Determine the (x, y) coordinate at the center of the cell enclosing the given text.  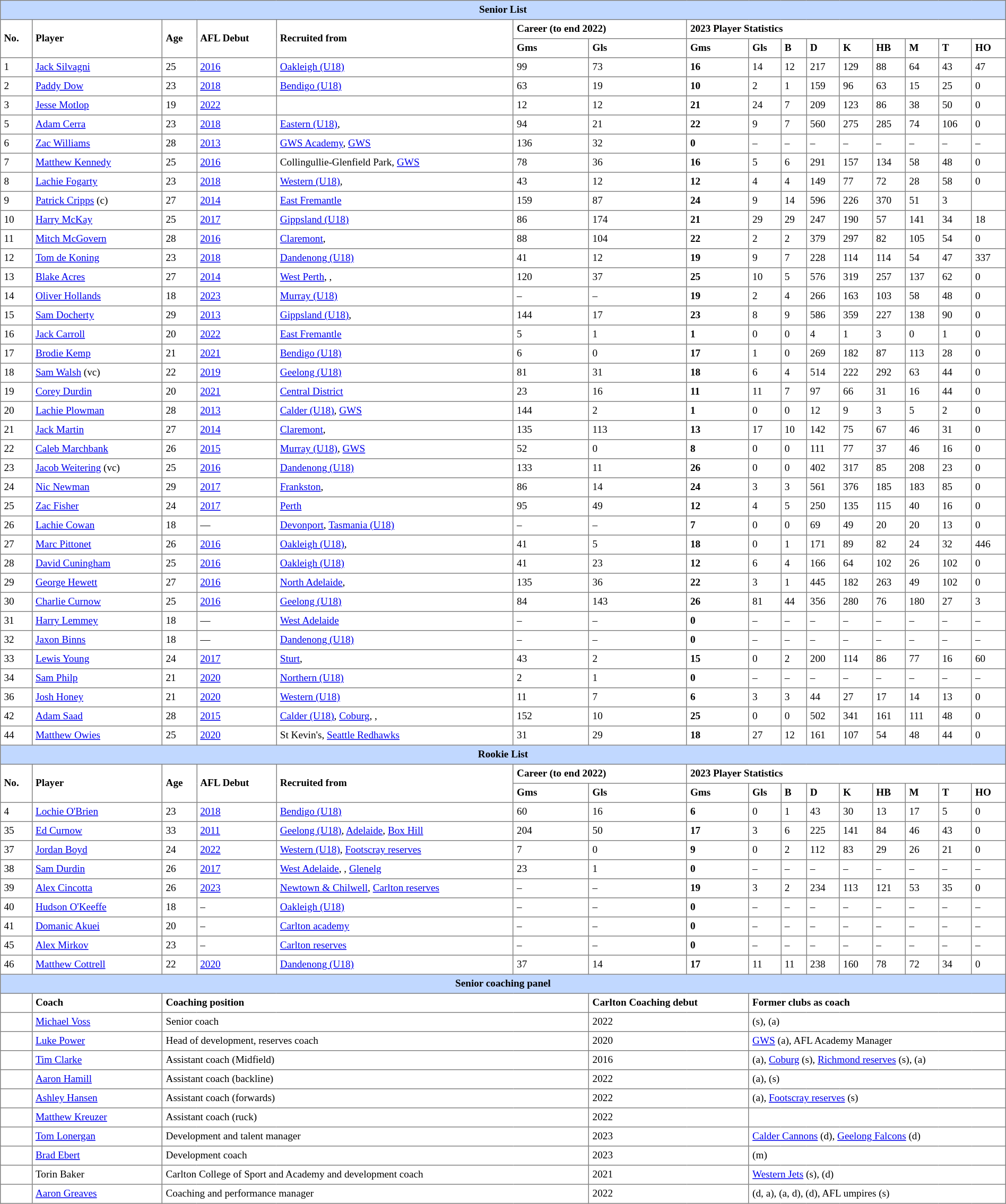
Michael Voss (97, 1022)
Carlton academy (395, 927)
222 (856, 373)
291 (823, 163)
94 (551, 125)
285 (889, 125)
Devonport, Tasmania (U18) (395, 526)
(a), (s) (877, 1079)
Zac Fisher (97, 507)
105 (922, 239)
152 (551, 717)
204 (551, 831)
227 (889, 316)
99 (551, 67)
Jack Martin (97, 430)
95 (551, 507)
Ed Curnow (97, 831)
Lachie Fogarty (97, 182)
Senior coach (376, 1022)
Tom de Koning (97, 258)
North Adelaide, (395, 583)
Western (U18), (395, 182)
280 (856, 602)
Paddy Dow (97, 86)
Domanic Akuei (97, 927)
370 (889, 201)
Brodie Kemp (97, 354)
(s), (a) (877, 1022)
(a), Coburg (s), Richmond reserves (s), (a) (877, 1060)
171 (823, 545)
Western (U18), Footscray reserves (395, 850)
586 (823, 316)
Northern (U18) (395, 678)
143 (638, 602)
359 (856, 316)
112 (823, 850)
75 (856, 430)
Frankston, (395, 487)
51 (922, 201)
Geelong (U18), Adelaide, Box Hill (395, 831)
Coach (97, 1003)
Assistant coach (forwards) (376, 1098)
Torin Baker (97, 1175)
West Adelaide, , Glenelg (395, 869)
157 (856, 163)
Newtown & Chilwell, Carlton reserves (395, 888)
Jaxon Binns (97, 640)
57 (889, 220)
Senior coaching panel (503, 984)
69 (823, 526)
Assistant coach (ruck) (376, 1118)
Sam Walsh (vc) (97, 373)
Murray (U18) (395, 296)
St Kevin's, Seattle Redhawks (395, 736)
Western Jets (s), (d) (877, 1175)
Carlton Coaching debut (669, 1003)
62 (955, 277)
Harry Lemmey (97, 621)
Hudson O'Keeffe (97, 908)
208 (922, 468)
446 (988, 545)
275 (856, 125)
GWS Academy, GWS (395, 144)
Lachie Cowan (97, 526)
Calder (U18), Coburg, , (395, 717)
106 (955, 125)
561 (823, 487)
Murray (U18), GWS (395, 449)
Lewis Young (97, 659)
Matthew Cottrell (97, 965)
137 (922, 277)
Ashley Hansen (97, 1098)
134 (889, 163)
Jack Silvagni (97, 67)
(a), Footscray reserves (s) (877, 1098)
266 (823, 296)
Perth (395, 507)
Blake Acres (97, 277)
502 (823, 717)
Jesse Motlop (97, 106)
GWS (a), AFL Academy Manager (877, 1041)
136 (551, 144)
2019 (237, 373)
Lachie Plowman (97, 411)
73 (638, 67)
200 (823, 659)
Charlie Curnow (97, 602)
76 (889, 602)
Adam Saad (97, 717)
319 (856, 277)
Oakleigh (U18), (395, 545)
263 (889, 583)
39 (16, 888)
402 (823, 468)
Lochie O'Brien (97, 812)
379 (823, 239)
Jordan Boyd (97, 850)
Harry McKay (97, 220)
David Cuningham (97, 564)
138 (922, 316)
129 (856, 67)
2011 (237, 831)
133 (551, 468)
Alex Mirkov (97, 946)
Matthew Kreuzer (97, 1118)
149 (823, 182)
Coaching position (376, 1003)
185 (889, 487)
Oliver Hollands (97, 296)
337 (988, 258)
445 (823, 583)
Former clubs as coach (877, 1003)
42 (16, 717)
Tim Clarke (97, 1060)
Corey Durdin (97, 392)
66 (856, 392)
297 (856, 239)
Assistant coach (Midfield) (376, 1060)
160 (856, 965)
Western (U18) (395, 697)
George Hewett (97, 583)
Jack Carroll (97, 335)
Sam Philp (97, 678)
Tom Lonergan (97, 1137)
269 (823, 354)
89 (856, 545)
Luke Power (97, 1041)
Development coach (376, 1156)
228 (823, 258)
97 (823, 392)
115 (889, 507)
Brad Ebert (97, 1156)
163 (856, 296)
292 (889, 373)
226 (856, 201)
53 (922, 888)
560 (823, 125)
96 (856, 86)
104 (638, 239)
596 (823, 201)
174 (638, 220)
103 (889, 296)
123 (856, 106)
Eastern (U18), (395, 125)
67 (889, 430)
142 (823, 430)
Rookie List (503, 755)
190 (856, 220)
Gippsland (U18) (395, 220)
Josh Honey (97, 697)
83 (856, 850)
Gippsland (U18), (395, 316)
Carlton College of Sport and Academy and development coach (376, 1175)
356 (823, 602)
183 (922, 487)
Jacob Weitering (vc) (97, 468)
Matthew Kennedy (97, 163)
Head of development, reserves coach (376, 1041)
Senior List (503, 10)
Assistant coach (backline) (376, 1079)
Carlton reserves (395, 946)
Sam Durdin (97, 869)
Nic Newman (97, 487)
317 (856, 468)
Adam Cerra (97, 125)
341 (856, 717)
Collingullie-Glenfield Park, GWS (395, 163)
Matthew Owies (97, 736)
Calder Cannons (d), Geelong Falcons (d) (877, 1137)
Alex Cincotta (97, 888)
90 (955, 316)
(m) (877, 1156)
247 (823, 220)
376 (856, 487)
Calder (U18), GWS (395, 411)
120 (551, 277)
209 (823, 106)
514 (823, 373)
Sam Docherty (97, 316)
250 (823, 507)
Aaron Greaves (97, 1194)
166 (823, 564)
234 (823, 888)
Mitch McGovern (97, 239)
217 (823, 67)
Zac Williams (97, 144)
121 (889, 888)
Central District (395, 392)
West Perth, , (395, 277)
Development and talent manager (376, 1137)
Coaching and performance manager (376, 1194)
Patrick Cripps (c) (97, 201)
Caleb Marchbank (97, 449)
225 (823, 831)
Sturt, (395, 659)
Marc Pittonet (97, 545)
West Adelaide (395, 621)
180 (922, 602)
257 (889, 277)
Aaron Hamill (97, 1079)
238 (823, 965)
107 (856, 736)
45 (16, 946)
(d, a), (a, d), (d), AFL umpires (s) (877, 1194)
576 (823, 277)
52 (551, 449)
74 (922, 125)
